Extract the [X, Y] coordinate from the center of the cell holding the provided text.  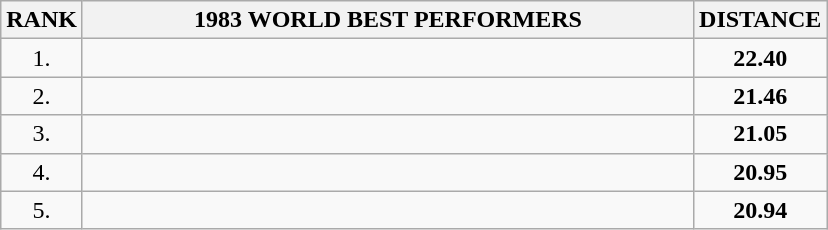
5. [42, 210]
20.95 [760, 172]
1. [42, 58]
21.46 [760, 96]
21.05 [760, 134]
DISTANCE [760, 20]
1983 WORLD BEST PERFORMERS [388, 20]
4. [42, 172]
2. [42, 96]
3. [42, 134]
22.40 [760, 58]
20.94 [760, 210]
RANK [42, 20]
